Find where the given text appears and provide that cell's center as (X, Y) coordinate. 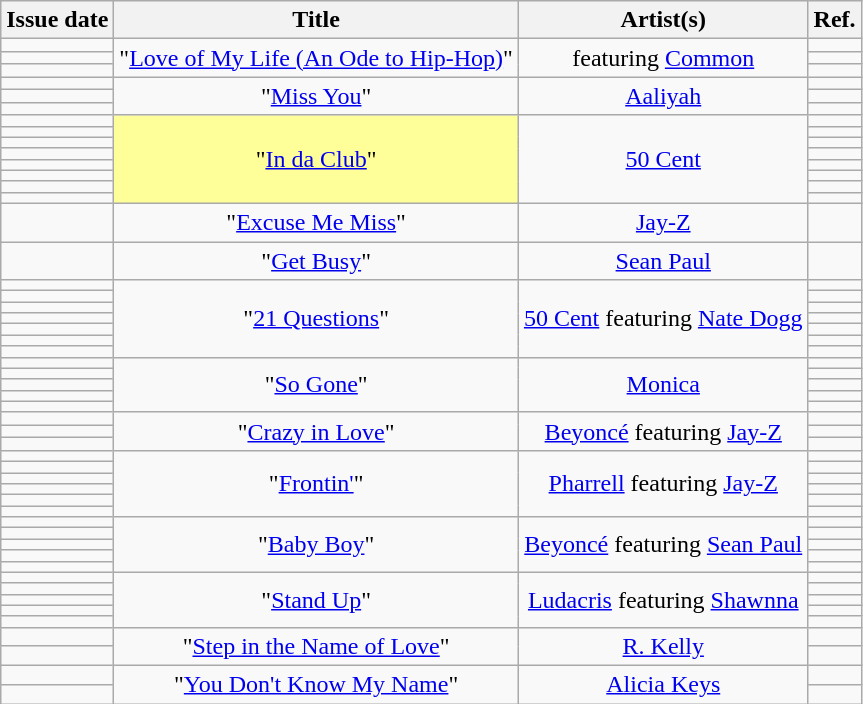
Jay-Z (663, 222)
Ludacris featuring Shawnna (663, 600)
"In da Club" (316, 159)
Title (316, 20)
Issue date (58, 20)
"Frontin'" (316, 483)
"Get Busy" (316, 261)
"Love of My Life (An Ode to Hip-Hop)" (316, 58)
Beyoncé featuring Sean Paul (663, 544)
"Baby Boy" (316, 544)
"Excuse Me Miss" (316, 222)
Alicia Keys (663, 684)
Aaliyah (663, 96)
Pharrell featuring Jay-Z (663, 483)
Beyoncé featuring Jay-Z (663, 431)
"So Gone" (316, 384)
Ref. (834, 20)
"Miss You" (316, 96)
"Step in the Name of Love" (316, 646)
Artist(s) (663, 20)
"Crazy in Love" (316, 431)
50 Cent (663, 159)
"21 Questions" (316, 318)
featuring Common (663, 58)
R. Kelly (663, 646)
"You Don't Know My Name" (316, 684)
"Stand Up" (316, 600)
Monica (663, 384)
Sean Paul (663, 261)
50 Cent featuring Nate Dogg (663, 318)
